From the cell containing the given text, extract its center point as [x, y] coordinate. 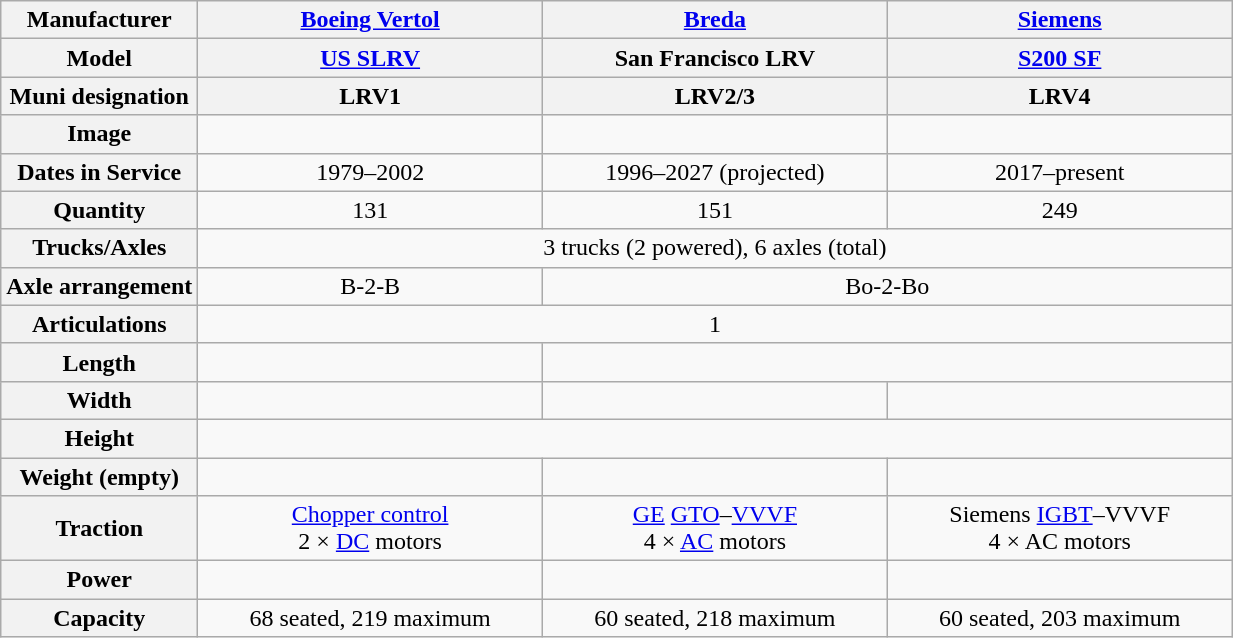
Breda [716, 20]
Siemens IGBT–VVVF4 × AC motors [1060, 528]
Bo-2-Bo [888, 286]
LRV1 [370, 96]
Capacity [100, 618]
Width [100, 400]
S200 SF [1060, 58]
60 seated, 218 maximum [716, 618]
Axle arrangement [100, 286]
Traction [100, 528]
2017–present [1060, 172]
Siemens [1060, 20]
249 [1060, 210]
68 seated, 219 maximum [370, 618]
Dates in Service [100, 172]
1979–2002 [370, 172]
1996–2027 (projected) [716, 172]
1 [715, 324]
131 [370, 210]
Articulations [100, 324]
Quantity [100, 210]
Image [100, 134]
Power [100, 580]
LRV4 [1060, 96]
3 trucks (2 powered), 6 axles (total) [715, 248]
Chopper control2 × DC motors [370, 528]
B-2-B [370, 286]
Height [100, 438]
GE GTO–VVVF4 × AC motors [716, 528]
LRV2/3 [716, 96]
60 seated, 203 maximum [1060, 618]
Weight (empty) [100, 477]
Model [100, 58]
Length [100, 362]
US SLRV [370, 58]
San Francisco LRV [716, 58]
Trucks/Axles [100, 248]
Boeing Vertol [370, 20]
151 [716, 210]
Muni designation [100, 96]
Manufacturer [100, 20]
